Return the (X, Y) coordinate for the center point of the cell that contains the specified text.  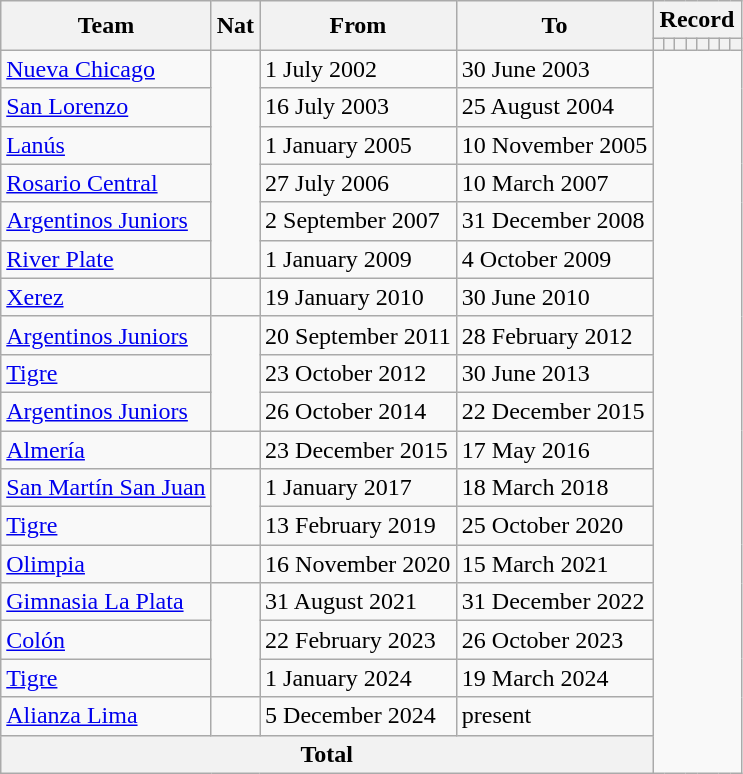
10 March 2007 (554, 183)
Gimnasia La Plata (106, 602)
Alianza Lima (106, 716)
23 December 2015 (358, 449)
Xerez (106, 297)
San Lorenzo (106, 107)
26 October 2023 (554, 640)
1 January 2005 (358, 145)
31 December 2008 (554, 221)
San Martín San Juan (106, 488)
17 May 2016 (554, 449)
26 October 2014 (358, 411)
27 July 2006 (358, 183)
Record (697, 20)
31 August 2021 (358, 602)
15 March 2021 (554, 564)
Colón (106, 640)
25 August 2004 (554, 107)
Nat (235, 26)
Rosario Central (106, 183)
19 March 2024 (554, 678)
Almería (106, 449)
13 February 2019 (358, 526)
Total (327, 754)
present (554, 716)
To (554, 26)
25 October 2020 (554, 526)
18 March 2018 (554, 488)
30 June 2013 (554, 373)
River Plate (106, 259)
22 December 2015 (554, 411)
23 October 2012 (358, 373)
5 December 2024 (358, 716)
1 January 2017 (358, 488)
31 December 2022 (554, 602)
19 January 2010 (358, 297)
4 October 2009 (554, 259)
22 February 2023 (358, 640)
1 July 2002 (358, 69)
Olimpia (106, 564)
20 September 2011 (358, 335)
Nueva Chicago (106, 69)
28 February 2012 (554, 335)
30 June 2010 (554, 297)
Lanús (106, 145)
16 July 2003 (358, 107)
From (358, 26)
30 June 2003 (554, 69)
Team (106, 26)
1 January 2009 (358, 259)
16 November 2020 (358, 564)
10 November 2005 (554, 145)
2 September 2007 (358, 221)
1 January 2024 (358, 678)
